Return the (X, Y) coordinate for the center point of the cell that contains the specified text.  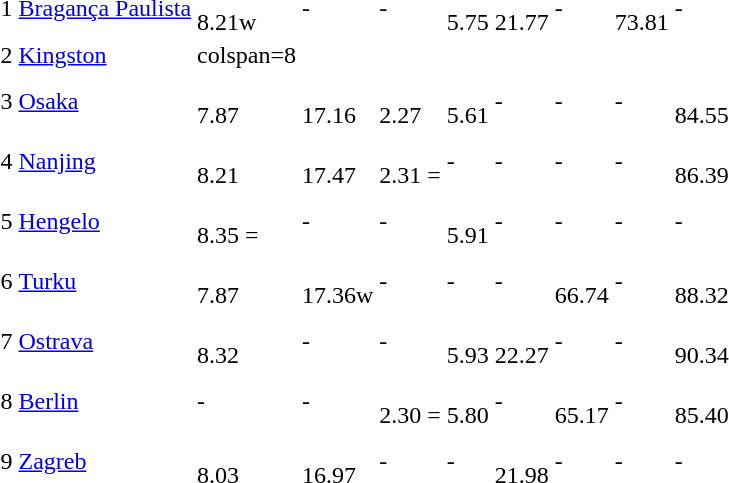
2.30 = (410, 402)
5.91 (468, 222)
Osaka (105, 102)
5.80 (468, 402)
Berlin (105, 402)
66.74 (582, 282)
5.61 (468, 102)
17.47 (337, 162)
Turku (105, 282)
2.27 (410, 102)
22.27 (522, 342)
Kingston (105, 55)
8.21 (247, 162)
Nanjing (105, 162)
5.93 (468, 342)
17.36w (337, 282)
17.16 (337, 102)
2.31 = (410, 162)
65.17 (582, 402)
colspan=8 (247, 55)
8.35 = (247, 222)
Ostrava (105, 342)
8.32 (247, 342)
Hengelo (105, 222)
